Locate the cell with the specified text and output its [x, y] center coordinate. 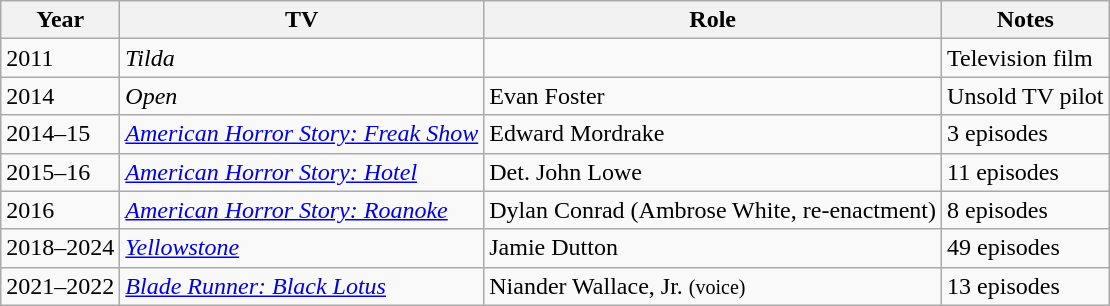
Evan Foster [713, 96]
2016 [60, 210]
8 episodes [1026, 210]
2018–2024 [60, 248]
Det. John Lowe [713, 172]
2014 [60, 96]
49 episodes [1026, 248]
Edward Mordrake [713, 134]
Niander Wallace, Jr. (voice) [713, 286]
2011 [60, 58]
2015–16 [60, 172]
11 episodes [1026, 172]
Unsold TV pilot [1026, 96]
Tilda [302, 58]
Television film [1026, 58]
American Horror Story: Freak Show [302, 134]
Jamie Dutton [713, 248]
Open [302, 96]
13 episodes [1026, 286]
Dylan Conrad (Ambrose White, re-enactment) [713, 210]
Notes [1026, 20]
Year [60, 20]
American Horror Story: Roanoke [302, 210]
3 episodes [1026, 134]
Role [713, 20]
TV [302, 20]
2014–15 [60, 134]
2021–2022 [60, 286]
Yellowstone [302, 248]
Blade Runner: Black Lotus [302, 286]
American Horror Story: Hotel [302, 172]
